Locate the cell with the specified text and output its [X, Y] center coordinate. 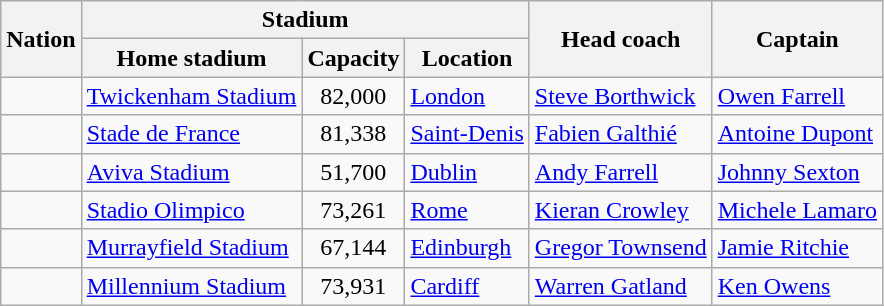
51,700 [354, 172]
73,931 [354, 286]
Gregor Townsend [620, 248]
Location [467, 58]
Murrayfield Stadium [192, 248]
Fabien Galthié [620, 134]
Cardiff [467, 286]
Captain [797, 39]
82,000 [354, 96]
Stade de France [192, 134]
Ken Owens [797, 286]
Twickenham Stadium [192, 96]
London [467, 96]
Rome [467, 210]
Capacity [354, 58]
Aviva Stadium [192, 172]
Millennium Stadium [192, 286]
Head coach [620, 39]
Edinburgh [467, 248]
Warren Gatland [620, 286]
Dublin [467, 172]
Steve Borthwick [620, 96]
Jamie Ritchie [797, 248]
Saint-Denis [467, 134]
Stadium [305, 20]
Kieran Crowley [620, 210]
Andy Farrell [620, 172]
Stadio Olimpico [192, 210]
73,261 [354, 210]
81,338 [354, 134]
Nation [41, 39]
Michele Lamaro [797, 210]
Johnny Sexton [797, 172]
Home stadium [192, 58]
67,144 [354, 248]
Antoine Dupont [797, 134]
Owen Farrell [797, 96]
